Pinpoint the cell where the given text exists, returning its (x, y) midpoint coordinate. 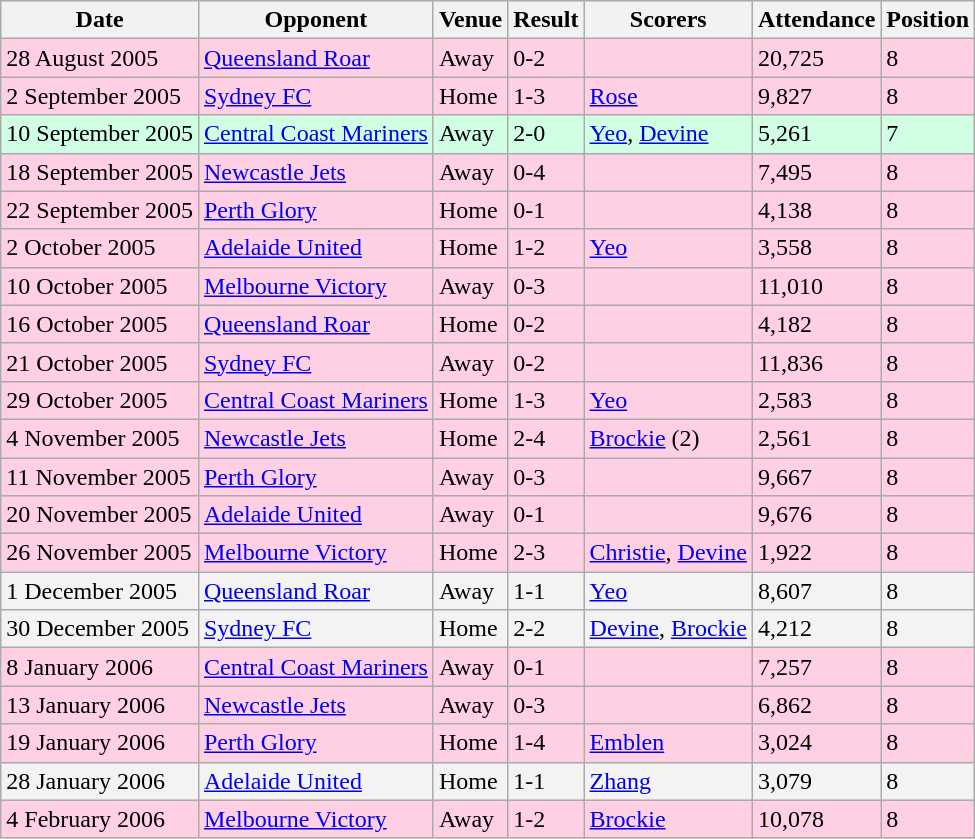
9,667 (816, 477)
2 September 2005 (100, 96)
2-4 (546, 438)
3,558 (816, 248)
6,862 (816, 705)
7 (928, 134)
16 October 2005 (100, 324)
Devine, Brockie (668, 629)
2 October 2005 (100, 248)
3,024 (816, 743)
19 January 2006 (100, 743)
4,212 (816, 629)
Rose (668, 96)
2-0 (546, 134)
29 October 2005 (100, 400)
8,607 (816, 591)
22 September 2005 (100, 210)
Opponent (316, 20)
28 August 2005 (100, 58)
4 November 2005 (100, 438)
Position (928, 20)
28 January 2006 (100, 781)
20 November 2005 (100, 515)
1 December 2005 (100, 591)
30 December 2005 (100, 629)
Result (546, 20)
8 January 2006 (100, 667)
20,725 (816, 58)
Christie, Devine (668, 553)
10 October 2005 (100, 286)
Brockie (2) (668, 438)
13 January 2006 (100, 705)
21 October 2005 (100, 362)
7,495 (816, 172)
Date (100, 20)
9,827 (816, 96)
26 November 2005 (100, 553)
10 September 2005 (100, 134)
1,922 (816, 553)
10,078 (816, 819)
7,257 (816, 667)
Emblen (668, 743)
Brockie (668, 819)
4,182 (816, 324)
3,079 (816, 781)
2-3 (546, 553)
Venue (470, 20)
0-4 (546, 172)
11 November 2005 (100, 477)
Attendance (816, 20)
2,583 (816, 400)
11,010 (816, 286)
9,676 (816, 515)
Yeo, Devine (668, 134)
2,561 (816, 438)
4 February 2006 (100, 819)
Zhang (668, 781)
1-4 (546, 743)
11,836 (816, 362)
2-2 (546, 629)
5,261 (816, 134)
4,138 (816, 210)
18 September 2005 (100, 172)
Scorers (668, 20)
